Return the (x, y) coordinate for the center point of the cell that contains the specified text.  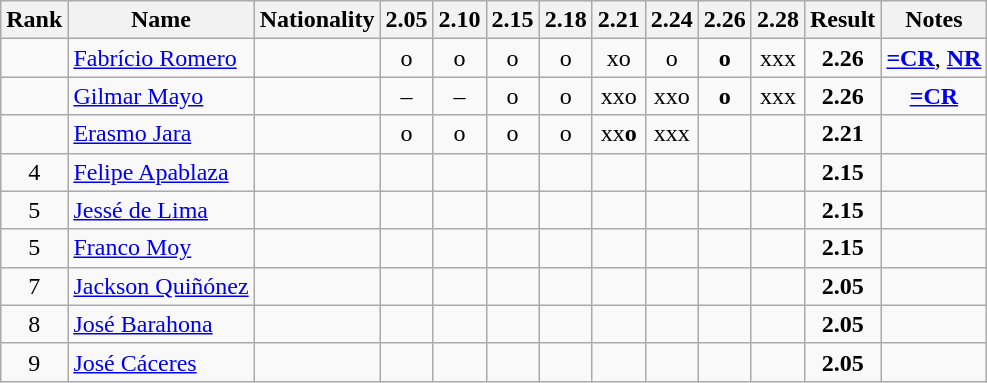
2.28 (778, 20)
2.18 (566, 20)
=CR, NR (934, 58)
Erasmo Jara (161, 134)
9 (34, 362)
xo (618, 58)
2.24 (672, 20)
Felipe Apablaza (161, 172)
Notes (934, 20)
Name (161, 20)
Rank (34, 20)
Nationality (317, 20)
Franco Moy (161, 248)
4 (34, 172)
2.10 (460, 20)
José Cáceres (161, 362)
7 (34, 286)
Gilmar Mayo (161, 96)
Jackson Quiñónez (161, 286)
Result (842, 20)
Jessé de Lima (161, 210)
8 (34, 324)
=CR (934, 96)
José Barahona (161, 324)
Fabrício Romero (161, 58)
